Extract the (x, y) coordinate from the center of the cell holding the provided text.  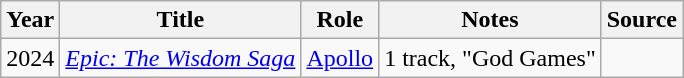
Notes (490, 20)
Epic: The Wisdom Saga (180, 58)
Role (340, 20)
Year (30, 20)
1 track, "God Games" (490, 58)
Source (642, 20)
2024 (30, 58)
Title (180, 20)
Apollo (340, 58)
